Scan for the cell matching the given text and deliver its [x, y] coordinate at center. 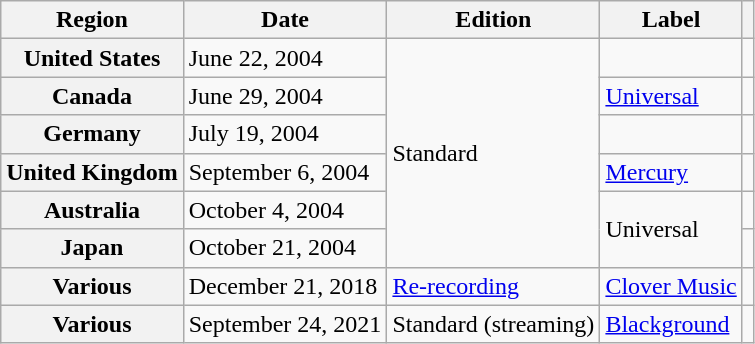
Clover Music [671, 286]
September 24, 2021 [285, 324]
Edition [494, 20]
October 4, 2004 [285, 210]
June 22, 2004 [285, 58]
Blackground [671, 324]
Standard (streaming) [494, 324]
Canada [92, 96]
Region [92, 20]
Label [671, 20]
December 21, 2018 [285, 286]
United States [92, 58]
Germany [92, 134]
United Kingdom [92, 172]
Japan [92, 248]
June 29, 2004 [285, 96]
September 6, 2004 [285, 172]
Re-recording [494, 286]
Standard [494, 153]
Date [285, 20]
Australia [92, 210]
Mercury [671, 172]
October 21, 2004 [285, 248]
July 19, 2004 [285, 134]
